Capture the cell that displays the provided text and extract its (X, Y) central coordinate. 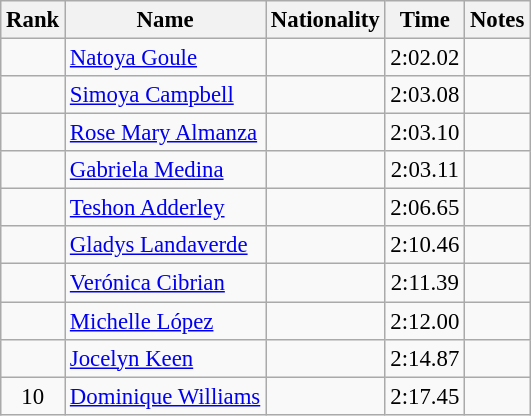
Teshon Adderley (166, 208)
2:10.46 (425, 245)
Nationality (326, 20)
Name (166, 20)
2:03.11 (425, 170)
Natoya Goule (166, 58)
10 (33, 396)
Jocelyn Keen (166, 358)
2:17.45 (425, 396)
Gladys Landaverde (166, 245)
Verónica Cibrian (166, 283)
Rank (33, 20)
Dominique Williams (166, 396)
2:06.65 (425, 208)
Simoya Campbell (166, 95)
2:03.10 (425, 133)
Notes (498, 20)
2:03.08 (425, 95)
Rose Mary Almanza (166, 133)
2:11.39 (425, 283)
Time (425, 20)
2:12.00 (425, 321)
Michelle López (166, 321)
2:14.87 (425, 358)
2:02.02 (425, 58)
Gabriela Medina (166, 170)
